Extract the (x, y) coordinate from the center of the cell holding the provided text.  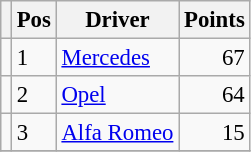
2 (34, 95)
Pos (34, 20)
Opel (118, 95)
3 (34, 133)
Driver (118, 20)
Mercedes (118, 58)
64 (214, 95)
67 (214, 58)
Alfa Romeo (118, 133)
Points (214, 20)
1 (34, 58)
15 (214, 133)
